Find where the given text appears and provide that cell's center as (x, y) coordinate. 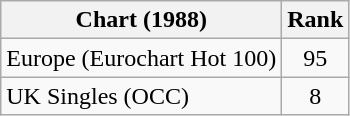
Rank (316, 20)
Chart (1988) (142, 20)
95 (316, 58)
UK Singles (OCC) (142, 96)
8 (316, 96)
Europe (Eurochart Hot 100) (142, 58)
